For the text-containing cell, return its midpoint in [X, Y] coordinate format. 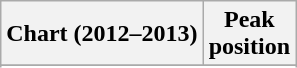
Peakposition [249, 34]
Chart (2012–2013) [102, 34]
